Provide the (x, y) coordinate of the cell's center where the given text is located.  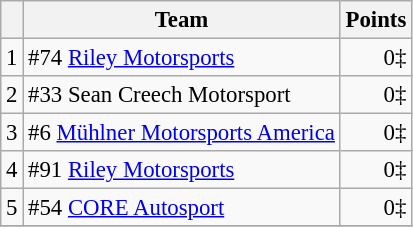
#6 Mühlner Motorsports America (182, 133)
#33 Sean Creech Motorsport (182, 95)
5 (12, 208)
Points (376, 20)
#91 Riley Motorsports (182, 170)
#74 Riley Motorsports (182, 58)
4 (12, 170)
1 (12, 58)
#54 CORE Autosport (182, 208)
3 (12, 133)
Team (182, 20)
2 (12, 95)
